For the text-containing cell, return its midpoint in (X, Y) coordinate format. 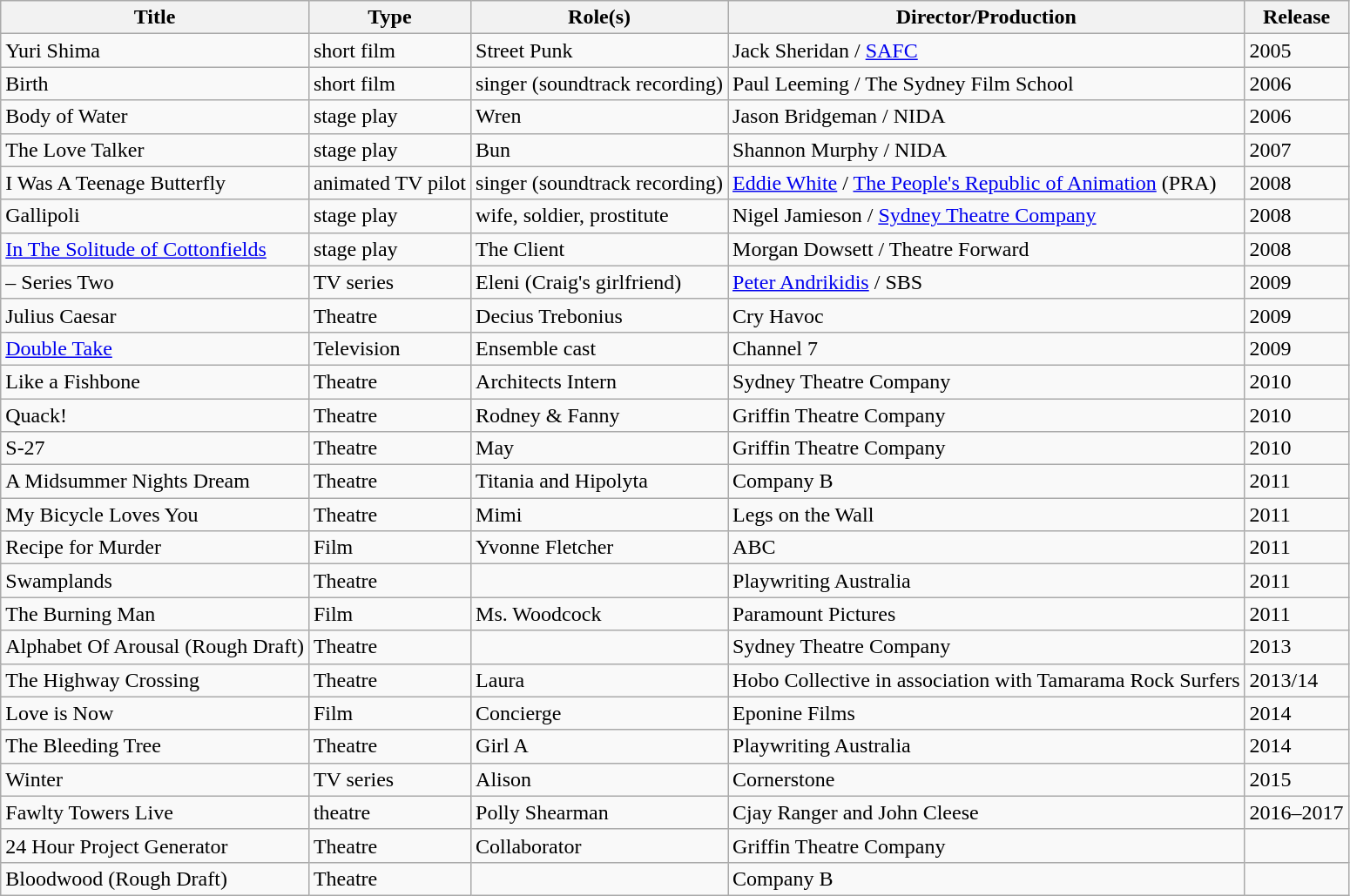
My Bicycle Loves You (155, 515)
Channel 7 (986, 348)
Body of Water (155, 117)
Jack Sheridan / SAFC (986, 51)
Release (1296, 17)
Love is Now (155, 713)
Polly Shearman (599, 812)
I Was A Teenage Butterfly (155, 183)
The Highway Crossing (155, 680)
Title (155, 17)
Decius Trebonius (599, 315)
Swamplands (155, 581)
The Burning Man (155, 614)
ABC (986, 548)
Double Take (155, 348)
The Client (599, 249)
Legs on the Wall (986, 515)
Birth (155, 84)
Laura (599, 680)
Role(s) (599, 17)
Paul Leeming / The Sydney Film School (986, 84)
Titania and Hipolyta (599, 482)
Mimi (599, 515)
2005 (1296, 51)
– Series Two (155, 282)
Cornerstone (986, 779)
Yvonne Fletcher (599, 548)
Alphabet Of Arousal (Rough Draft) (155, 647)
Like a Fishbone (155, 381)
Peter Andrikidis / SBS (986, 282)
Type (389, 17)
Director/Production (986, 17)
Rodney & Fanny (599, 415)
Collaborator (599, 845)
Eponine Films (986, 713)
2013 (1296, 647)
theatre (389, 812)
Gallipoli (155, 216)
Concierge (599, 713)
Yuri Shima (155, 51)
Paramount Pictures (986, 614)
Recipe for Murder (155, 548)
2015 (1296, 779)
Girl A (599, 746)
2013/14 (1296, 680)
May (599, 448)
The Bleeding Tree (155, 746)
animated TV pilot (389, 183)
Cjay Ranger and John Cleese (986, 812)
Architects Intern (599, 381)
Television (389, 348)
Nigel Jamieson / Sydney Theatre Company (986, 216)
2007 (1296, 150)
Fawlty Towers Live (155, 812)
Eddie White / The People's Republic of Animation (PRA) (986, 183)
Quack! (155, 415)
2016–2017 (1296, 812)
Alison (599, 779)
Winter (155, 779)
Street Punk (599, 51)
Hobo Collective in association with Tamarama Rock Surfers (986, 680)
Jason Bridgeman / NIDA (986, 117)
A Midsummer Nights Dream (155, 482)
Eleni (Craig's girlfriend) (599, 282)
Julius Caesar (155, 315)
wife, soldier, prostitute (599, 216)
Shannon Murphy / NIDA (986, 150)
Bloodwood (Rough Draft) (155, 879)
Cry Havoc (986, 315)
In The Solitude of Cottonfields (155, 249)
Ms. Woodcock (599, 614)
S-27 (155, 448)
Bun (599, 150)
Ensemble cast (599, 348)
Wren (599, 117)
Morgan Dowsett / Theatre Forward (986, 249)
24 Hour Project Generator (155, 845)
The Love Talker (155, 150)
